Capture the cell that displays the provided text and extract its (X, Y) central coordinate. 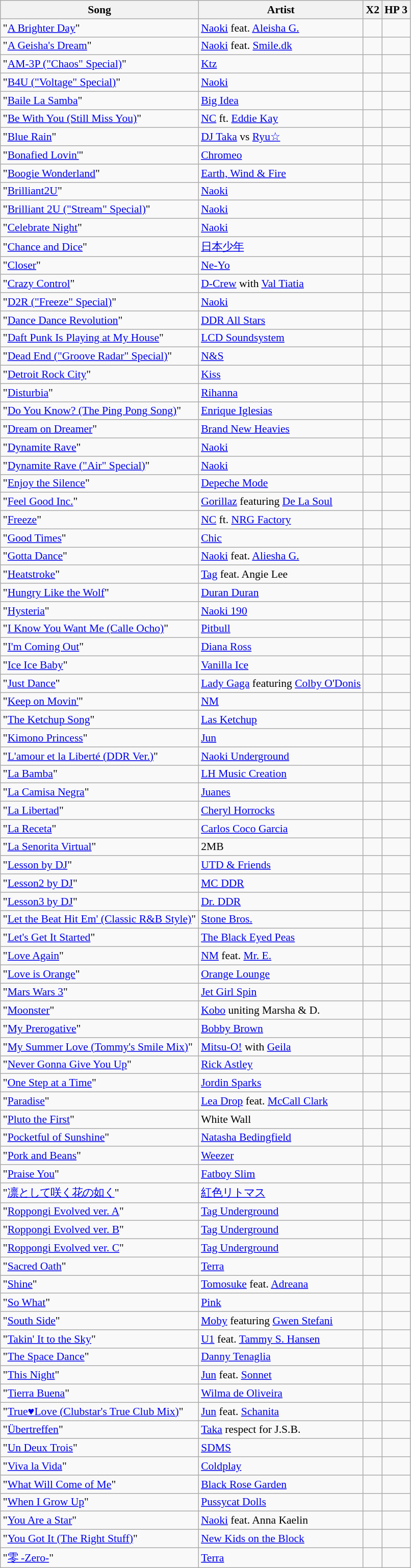
"You Got It (The Right Stuff)" (99, 1539)
"Baile La Samba" (99, 100)
"AM-3P ("Chaos" Special)" (99, 64)
"Lesson by DJ" (99, 865)
Rihanna (280, 393)
Tag feat. Angie Lee (280, 575)
"Pork and Beans" (99, 1156)
Chic (280, 538)
Danny Tenaglia (280, 1357)
"La Receta" (99, 829)
"What Will Come of Me" (99, 1484)
"Love is Orange" (99, 974)
NC ft. Eddie Kay (280, 119)
Carlos Coco Garcia (280, 829)
"Brilliant2U" (99, 191)
"Ice Ice Baby" (99, 665)
"Tierra Buena" (99, 1394)
"Never Gonna Give You Up" (99, 1065)
Mitsu-O! with Geila (280, 1047)
Lady Gaga featuring Colby O'Donis (280, 683)
Pink (280, 1303)
"Do You Know? (The Ping Pong Song)" (99, 411)
Jun feat. Sonnet (280, 1375)
"Closer" (99, 266)
"Hungry Like the Wolf" (99, 593)
Gorillaz featuring De La Soul (280, 502)
Jet Girl Spin (280, 992)
Chromeo (280, 155)
Naoki 190 (280, 611)
Lea Drop feat. McCall Clark (280, 1101)
Pitbull (280, 629)
DDR All Stars (280, 320)
"Roppongi Evolved ver. A" (99, 1212)
Naoki feat. Aleisha G. (280, 28)
"Roppongi Evolved ver. C" (99, 1248)
Black Rose Garden (280, 1484)
Natasha Bedingfield (280, 1138)
SDMS (280, 1448)
Pussycat Dolls (280, 1502)
New Kids on the Block (280, 1539)
Vanilla Ice (280, 665)
"Hysteria" (99, 611)
Ktz (280, 64)
"Un Deux Trois" (99, 1448)
Jordin Sparks (280, 1083)
"My Summer Love (Tommy's Smile Mix)" (99, 1047)
"A Geisha's Dream" (99, 46)
Kobo uniting Marsha & D. (280, 1011)
"Takin' It to the Sky" (99, 1339)
"Dynamite Rave" (99, 447)
"Freeze" (99, 520)
"Pluto the First" (99, 1119)
"South Side" (99, 1321)
Wilma de Oliveira (280, 1394)
"Celebrate Night" (99, 228)
The Black Eyed Peas (280, 938)
X2 (372, 10)
"B4U ("Voltage" Special)" (99, 83)
2MB (280, 847)
Diana Ross (280, 647)
"Lesson3 by DJ" (99, 902)
"So What" (99, 1303)
UTD & Friends (280, 865)
"A Brighter Day" (99, 28)
Taka respect for J.S.B. (280, 1430)
"Dead End ("Groove Radar" Special)" (99, 356)
"Boogie Wonderland" (99, 173)
"Viva la Vida" (99, 1466)
"I Know You Want Me (Calle Ocho)" (99, 629)
"Let the Beat Hit Em' (Classic R&B Style)" (99, 919)
"La Senorita Virtual" (99, 847)
DJ Taka vs Ryu☆ (280, 137)
"Feel Good Inc." (99, 502)
Coldplay (280, 1466)
"Roppongi Evolved ver. B" (99, 1230)
"Mars Wars 3" (99, 992)
"Love Again" (99, 956)
"D2R ("Freeze" Special)" (99, 302)
"零 -Zero-" (99, 1557)
Artist (280, 10)
"My Prerogative" (99, 1029)
"Gotta Dance" (99, 556)
Song (99, 10)
NM feat. Mr. E. (280, 956)
Juanes (280, 792)
"Dream on Dreamer" (99, 429)
White Wall (280, 1119)
"Lesson2 by DJ" (99, 883)
"When I Grow Up" (99, 1502)
MC DDR (280, 883)
Duran Duran (280, 593)
Weezer (280, 1156)
"Dance Dance Revolution" (99, 320)
"凛として咲く花の如く" (99, 1193)
日本少年 (280, 247)
"Daft Punk Is Playing at My House" (99, 338)
"Enjoy the Silence" (99, 483)
Tomosuke feat. Adreana (280, 1284)
紅色リトマス (280, 1193)
Orange Lounge (280, 974)
"I'm Coming Out" (99, 647)
"La Bamba" (99, 774)
Naoki feat. Aliesha G. (280, 556)
Enrique Iglesias (280, 411)
"Shine" (99, 1284)
Depeche Mode (280, 483)
Cheryl Horrocks (280, 811)
"Disturbia" (99, 393)
"One Step at a Time" (99, 1083)
"Dynamite Rave ("Air" Special)" (99, 466)
"Heatstroke" (99, 575)
Jun (280, 738)
"Just Dance" (99, 683)
Naoki feat. Anna Kaelin (280, 1521)
Naoki feat. Smile.dk (280, 46)
"Praise You" (99, 1174)
"The Ketchup Song" (99, 720)
"Detroit Rock City" (99, 375)
Stone Bros. (280, 919)
"Chance and Dice" (99, 247)
Moby featuring Gwen Stefani (280, 1321)
Jun feat. Schanita (280, 1411)
"Übertreffen" (99, 1430)
HP 3 (396, 10)
"You Are a Star" (99, 1521)
"Sacred Oath" (99, 1266)
Earth, Wind & Fire (280, 173)
U1 feat. Tammy S. Hansen (280, 1339)
"The Space Dance" (99, 1357)
Kiss (280, 375)
LCD Soundsystem (280, 338)
Dr. DDR (280, 902)
Ne-Yo (280, 266)
Bobby Brown (280, 1029)
"This Night" (99, 1375)
"Good Times" (99, 538)
"Kimono Princess" (99, 738)
"Pocketful of Sunshine" (99, 1138)
NM (280, 702)
N&S (280, 356)
"La Camisa Negra" (99, 792)
Naoki Underground (280, 756)
"Bonafied Lovin'" (99, 155)
"True♥Love (Clubstar's True Club Mix)" (99, 1411)
LH Music Creation (280, 774)
"Keep on Movin'" (99, 702)
"Moonster" (99, 1011)
Brand New Heavies (280, 429)
D-Crew with Val Tiatia (280, 284)
"La Libertad" (99, 811)
Las Ketchup (280, 720)
Fatboy Slim (280, 1174)
NC ft. NRG Factory (280, 520)
"Blue Rain" (99, 137)
Rick Astley (280, 1065)
"Let's Get It Started" (99, 938)
"L'amour et la Liberté (DDR Ver.)" (99, 756)
"Paradise" (99, 1101)
"Crazy Control" (99, 284)
"Be With You (Still Miss You)" (99, 119)
"Brilliant 2U ("Stream" Special)" (99, 210)
Big Idea (280, 100)
